Capture the cell that displays the provided text and extract its (x, y) central coordinate. 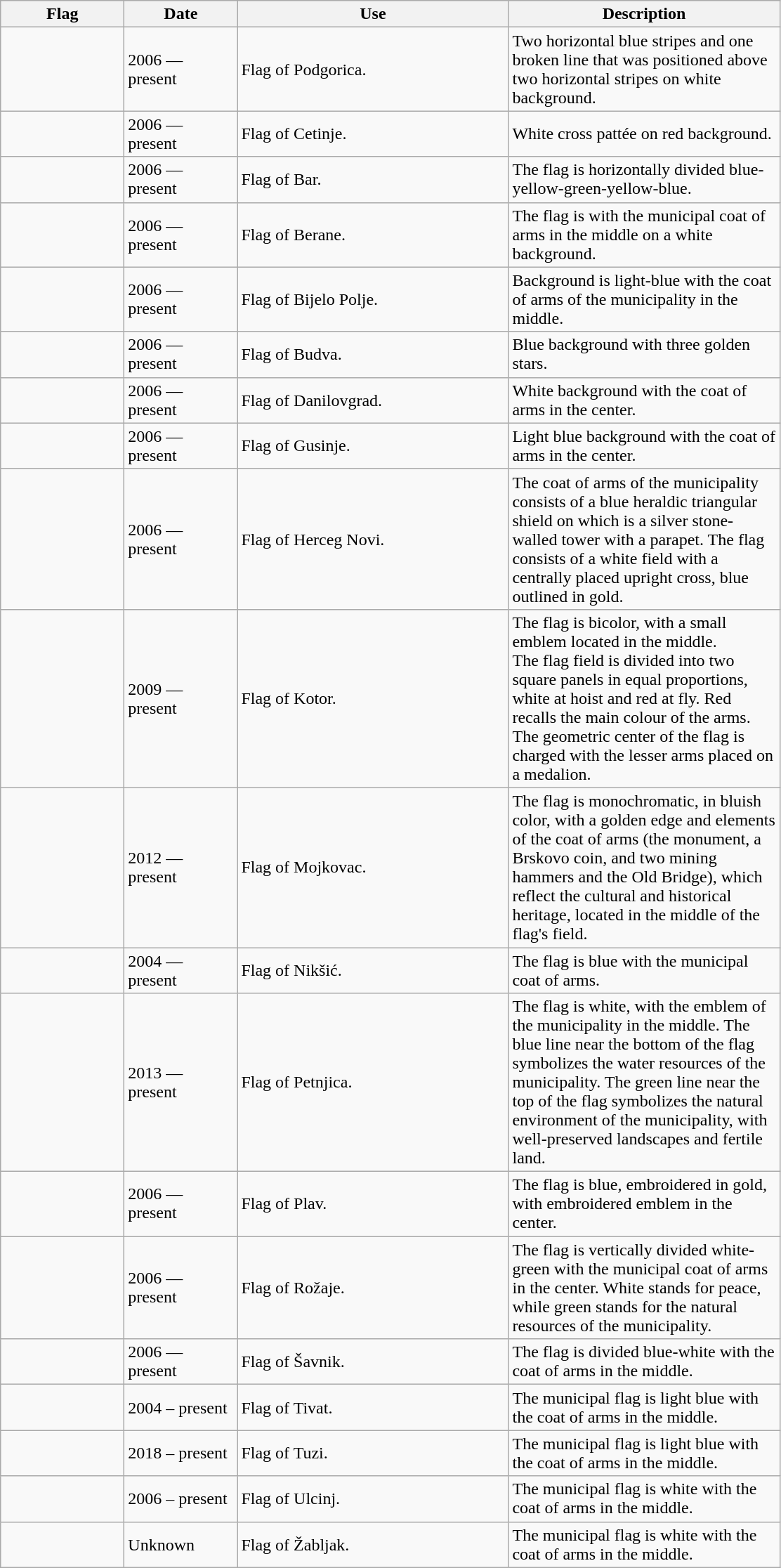
The flag is divided blue-white with the coat of arms in the middle. (644, 1361)
2004 – present (181, 1408)
Unknown (181, 1544)
2009 — present (181, 698)
Blue background with three golden stars. (644, 354)
The flag is horizontally divided blue-yellow-green-yellow-blue. (644, 180)
2004 — present (181, 969)
2018 – present (181, 1453)
Use (373, 14)
Flag of Bijelo Polje. (373, 299)
Flag of Gusinje. (373, 445)
Flag of Mojkovac. (373, 867)
Flag of Berane. (373, 235)
Flag of Budva. (373, 354)
2012 — present (181, 867)
Flag of Podgorica. (373, 69)
White background with the coat of arms in the center. (644, 400)
Background is light-blue with the coat of arms of the municipality in the middle. (644, 299)
White cross pattée on red background. (644, 133)
Flag of Nikšić. (373, 969)
Flag of Petnjica. (373, 1083)
The flag is with the municipal coat of arms in the middle on a white background. (644, 235)
Date (181, 14)
Flag (63, 14)
Flag of Tivat. (373, 1408)
Flag of Ulcinj. (373, 1499)
Two horizontal blue stripes and one broken line that was positioned above two horizontal stripes on white background. (644, 69)
Flag of Rožaje. (373, 1288)
Flag of Bar. (373, 180)
Flag of Herceg Novi. (373, 539)
Flag of Tuzi. (373, 1453)
Flag of Plav. (373, 1204)
Flag of Danilovgrad. (373, 400)
Description (644, 14)
The flag is blue, embroidered in gold, with embroidered emblem in the center. (644, 1204)
Light blue background with the coat of arms in the center. (644, 445)
Flag of Cetinje. (373, 133)
2006 – present (181, 1499)
Flag of Žabljak. (373, 1544)
The flag is blue with the municipal coat of arms. (644, 969)
2013 — present (181, 1083)
Flag of Šavnik. (373, 1361)
Flag of Kotor. (373, 698)
